Return the (X, Y) coordinate for the center point of the cell that contains the specified text.  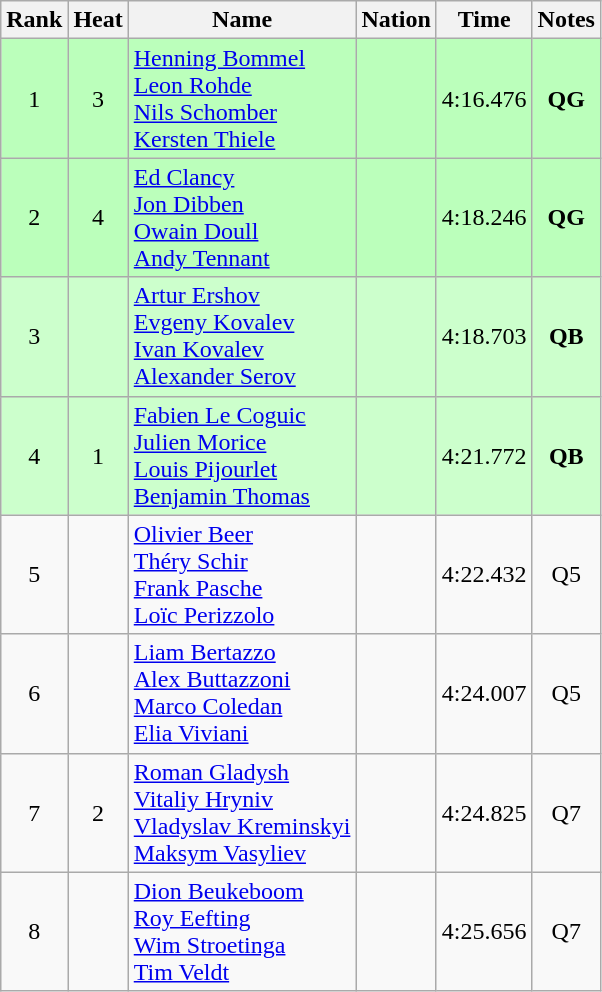
Heat (98, 20)
Nation (396, 20)
Artur ErshovEvgeny KovalevIvan KovalevAlexander Serov (242, 336)
Notes (566, 20)
4:25.656 (484, 932)
Time (484, 20)
Henning BommelLeon RohdeNils SchomberKersten Thiele (242, 98)
Ed ClancyJon DibbenOwain DoullAndy Tennant (242, 218)
Liam BertazzoAlex ButtazzoniMarco ColedanElia Viviani (242, 694)
4:24.825 (484, 812)
8 (34, 932)
Name (242, 20)
7 (34, 812)
5 (34, 574)
Olivier BeerThéry SchirFrank PascheLoïc Perizzolo (242, 574)
Rank (34, 20)
Roman GladyshVitaliy HrynivVladyslav KreminskyiMaksym Vasyliev (242, 812)
6 (34, 694)
4:21.772 (484, 456)
Fabien Le CoguicJulien MoriceLouis PijourletBenjamin Thomas (242, 456)
4:16.476 (484, 98)
Dion BeukeboomRoy EeftingWim StroetingaTim Veldt (242, 932)
4:18.246 (484, 218)
4:18.703 (484, 336)
4:24.007 (484, 694)
4:22.432 (484, 574)
